Detect which cell encompasses the target text, then output its (x, y) center coordinate. 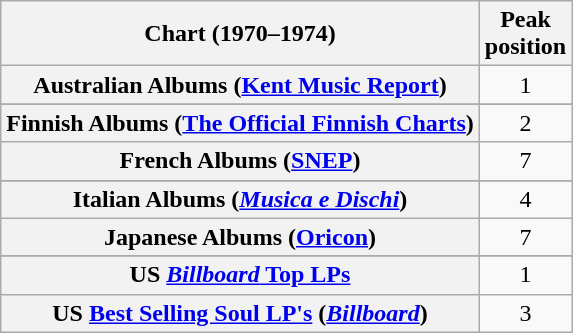
US Billboard Top LPs (240, 275)
Japanese Albums (Oricon) (240, 237)
Finnish Albums (The Official Finnish Charts) (240, 123)
Italian Albums (Musica e Dischi) (240, 199)
Chart (1970–1974) (240, 34)
French Albums (SNEP) (240, 161)
4 (525, 199)
2 (525, 123)
3 (525, 313)
Australian Albums (Kent Music Report) (240, 85)
US Best Selling Soul LP's (Billboard) (240, 313)
Peakposition (525, 34)
